Return [x, y] of the center of cell containing provided text 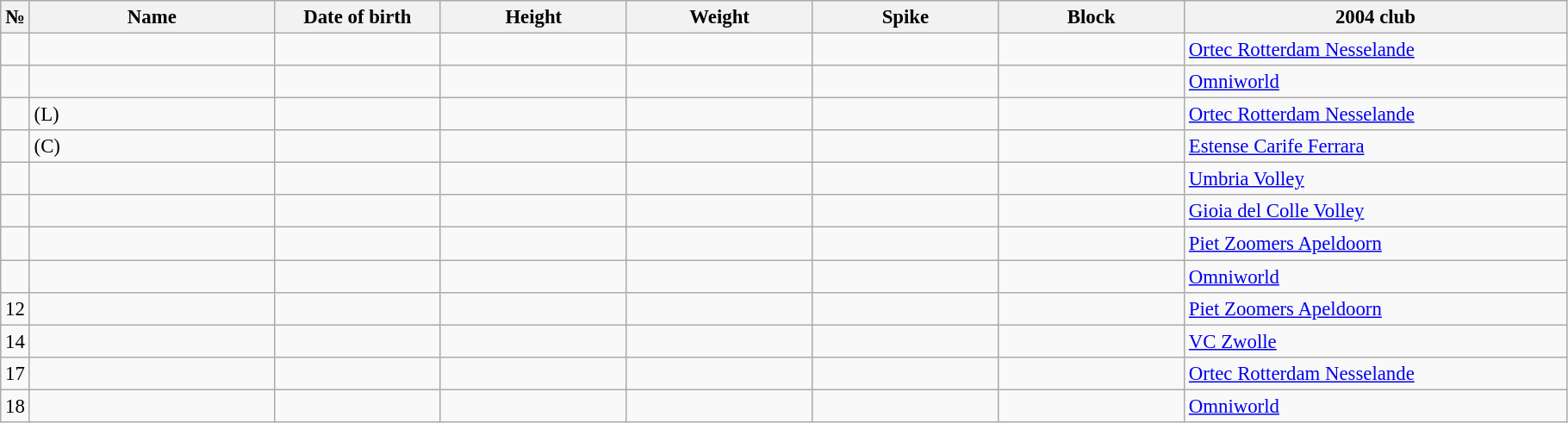
(L) [152, 115]
Gioia del Colle Volley [1376, 211]
VC Zwolle [1376, 341]
Spike [905, 17]
(C) [152, 146]
Name [152, 17]
Date of birth [357, 17]
Umbria Volley [1376, 179]
Weight [719, 17]
17 [16, 373]
2004 club [1376, 17]
12 [16, 308]
14 [16, 341]
18 [16, 406]
№ [16, 17]
Height [533, 17]
Estense Carife Ferrara [1376, 146]
Block [1092, 17]
